Return [X, Y] of the center of cell containing provided text 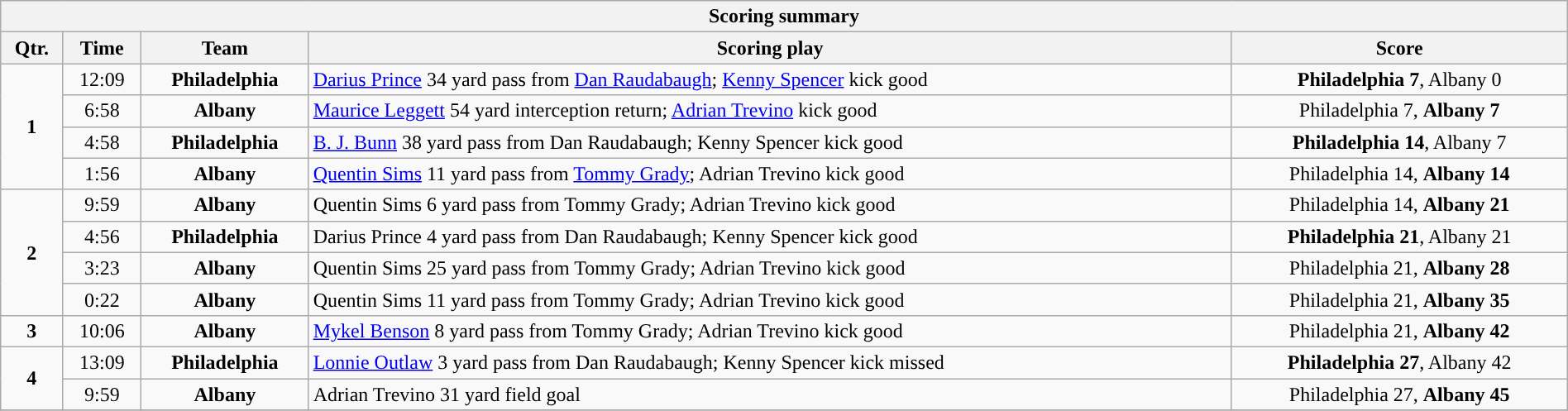
Philadelphia 14, Albany 7 [1399, 142]
Mykel Benson 8 yard pass from Tommy Grady; Adrian Trevino kick good [770, 331]
Philadelphia 21, Albany 42 [1399, 331]
Philadelphia 27, Albany 42 [1399, 362]
Darius Prince 4 yard pass from Dan Raudabaugh; Kenny Spencer kick good [770, 237]
Philadelphia 14, Albany 14 [1399, 174]
Philadelphia 21, Albany 28 [1399, 268]
Maurice Leggett 54 yard interception return; Adrian Trevino kick good [770, 111]
Philadelphia 14, Albany 21 [1399, 205]
Darius Prince 34 yard pass from Dan Raudabaugh; Kenny Spencer kick good [770, 79]
12:09 [103, 79]
Team [225, 48]
13:09 [103, 362]
Lonnie Outlaw 3 yard pass from Dan Raudabaugh; Kenny Spencer kick missed [770, 362]
B. J. Bunn 38 yard pass from Dan Raudabaugh; Kenny Spencer kick good [770, 142]
Score [1399, 48]
4 [31, 378]
Scoring play [770, 48]
4:56 [103, 237]
3:23 [103, 268]
Philadelphia 7, Albany 0 [1399, 79]
10:06 [103, 331]
3 [31, 331]
Time [103, 48]
Qtr. [31, 48]
1 [31, 127]
Quentin Sims 25 yard pass from Tommy Grady; Adrian Trevino kick good [770, 268]
1:56 [103, 174]
Philadelphia 21, Albany 35 [1399, 299]
4:58 [103, 142]
Quentin Sims 6 yard pass from Tommy Grady; Adrian Trevino kick good [770, 205]
2 [31, 252]
Scoring summary [784, 17]
Philadelphia 7, Albany 7 [1399, 111]
6:58 [103, 111]
Adrian Trevino 31 yard field goal [770, 394]
Philadelphia 27, Albany 45 [1399, 394]
0:22 [103, 299]
Philadelphia 21, Albany 21 [1399, 237]
